Locate the cell with the specified text and output its (x, y) center coordinate. 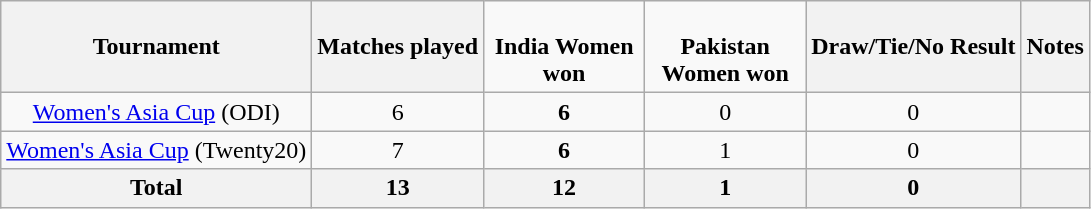
Total (156, 188)
Pakistan Women won (726, 47)
7 (398, 150)
Matches played (398, 47)
13 (398, 188)
Women's Asia Cup (ODI) (156, 112)
India Women won (564, 47)
Tournament (156, 47)
12 (564, 188)
Women's Asia Cup (Twenty20) (156, 150)
Draw/Tie/No Result (914, 47)
Notes (1055, 47)
